Capture the cell that displays the provided text and extract its [X, Y] central coordinate. 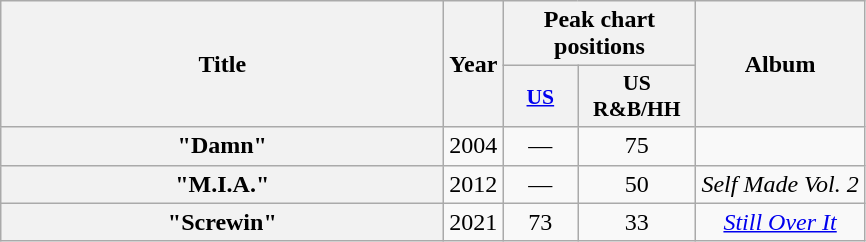
"Damn" [222, 146]
73 [540, 222]
2021 [474, 222]
"Screwin" [222, 222]
Title [222, 64]
Year [474, 64]
2012 [474, 184]
Album [780, 64]
Still Over It [780, 222]
Self Made Vol. 2 [780, 184]
US [540, 96]
"M.I.A." [222, 184]
2004 [474, 146]
USR&B/HH [637, 96]
Peak chart positions [600, 34]
33 [637, 222]
50 [637, 184]
75 [637, 146]
